Scan for the cell matching the given text and deliver its [X, Y] coordinate at center. 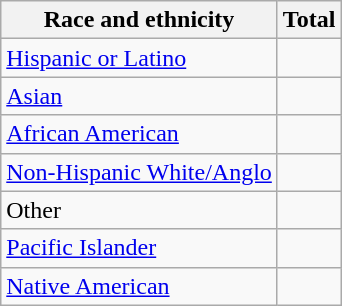
Asian [140, 96]
Race and ethnicity [140, 20]
Native American [140, 286]
Hispanic or Latino [140, 58]
Total [309, 20]
African American [140, 134]
Other [140, 210]
Pacific Islander [140, 248]
Non-Hispanic White/Anglo [140, 172]
